Find where the given text appears and provide that cell's center as (x, y) coordinate. 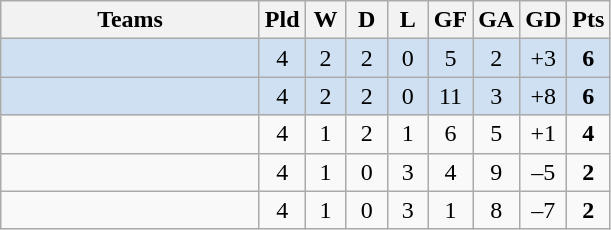
+3 (544, 58)
+8 (544, 96)
Pld (282, 20)
L (408, 20)
D (366, 20)
W (326, 20)
+1 (544, 134)
11 (450, 96)
Teams (130, 20)
–7 (544, 210)
8 (496, 210)
9 (496, 172)
Pts (588, 20)
GD (544, 20)
–5 (544, 172)
GA (496, 20)
GF (450, 20)
